Search for the cell housing the specified text and yield its (X, Y) center coordinate. 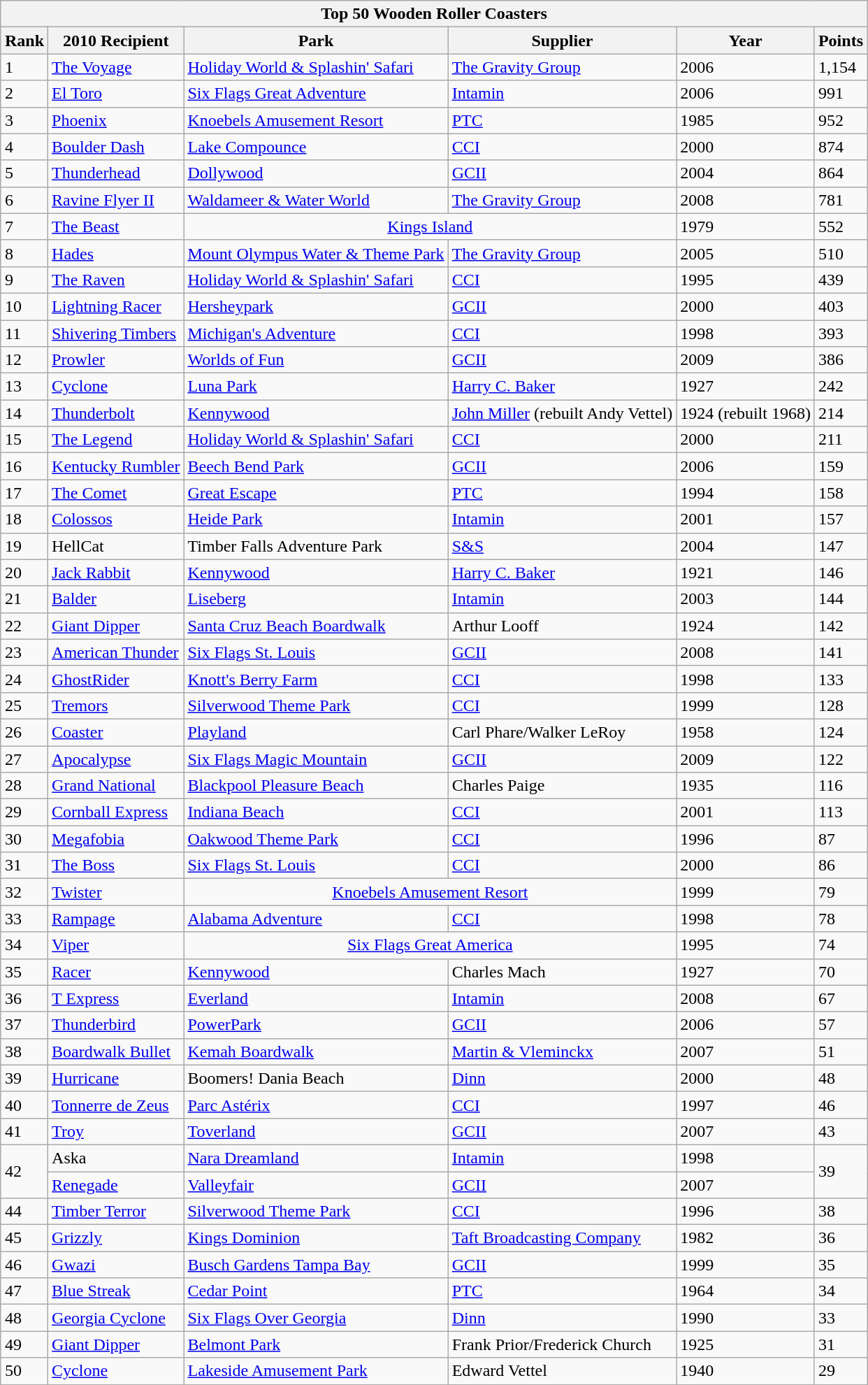
1935 (746, 786)
13 (24, 387)
Hurricane (116, 1078)
The Raven (116, 280)
Thunderhead (116, 173)
Tremors (116, 705)
510 (840, 253)
7 (24, 227)
Timber Terror (116, 1212)
3 (24, 120)
Liseberg (316, 599)
5 (24, 173)
1994 (746, 493)
Blue Streak (116, 1291)
1997 (746, 1105)
Santa Cruz Beach Boardwalk (316, 626)
Megafobia (116, 839)
37 (24, 1025)
The Beast (116, 227)
Rank (24, 41)
Thunderbolt (116, 413)
American Thunder (116, 652)
Everland (316, 998)
Lightning Racer (116, 306)
Michigan's Adventure (316, 333)
The Boss (116, 866)
2005 (746, 253)
4 (24, 147)
Alabama Adventure (316, 919)
Six Flags Magic Mountain (316, 759)
2003 (746, 599)
Belmont Park (316, 1344)
Park (316, 41)
Taft Broadcasting Company (562, 1238)
19 (24, 546)
22 (24, 626)
Beech Bend Park (316, 466)
158 (840, 493)
1940 (746, 1371)
Boardwalk Bullet (116, 1052)
Supplier (562, 41)
Viper (116, 945)
Grizzly (116, 1238)
874 (840, 147)
Balder (116, 599)
Renegade (116, 1185)
Luna Park (316, 387)
HellCat (116, 546)
Frank Prior/Frederick Church (562, 1344)
Charles Mach (562, 972)
Aska (116, 1158)
Prowler (116, 360)
44 (24, 1212)
40 (24, 1105)
781 (840, 200)
1958 (746, 732)
41 (24, 1131)
21 (24, 599)
1979 (746, 227)
Heide Park (316, 519)
Colossos (116, 519)
Mount Olympus Water & Theme Park (316, 253)
1921 (746, 573)
PowerPark (316, 1025)
991 (840, 94)
403 (840, 306)
211 (840, 440)
Six Flags Great Adventure (316, 94)
Boulder Dash (116, 147)
Jack Rabbit (116, 573)
Hersheypark (316, 306)
242 (840, 387)
51 (840, 1052)
116 (840, 786)
87 (840, 839)
Lakeside Amusement Park (316, 1371)
439 (840, 280)
Indiana Beach (316, 812)
Kemah Boardwalk (316, 1052)
386 (840, 360)
Busch Gardens Tampa Bay (316, 1265)
159 (840, 466)
Oakwood Theme Park (316, 839)
50 (24, 1371)
24 (24, 679)
Gwazi (116, 1265)
70 (840, 972)
Cedar Point (316, 1291)
14 (24, 413)
42 (24, 1171)
147 (840, 546)
128 (840, 705)
Points (840, 41)
Georgia Cyclone (116, 1318)
Boomers! Dania Beach (316, 1078)
1924 (746, 626)
Coaster (116, 732)
The Voyage (116, 67)
Phoenix (116, 120)
157 (840, 519)
9 (24, 280)
6 (24, 200)
30 (24, 839)
Carl Phare/Walker LeRoy (562, 732)
Six Flags Over Georgia (316, 1318)
16 (24, 466)
Lake Compounce (316, 147)
1982 (746, 1238)
57 (840, 1025)
141 (840, 652)
El Toro (116, 94)
Nara Dreamland (316, 1158)
86 (840, 866)
26 (24, 732)
Parc Astérix (316, 1105)
John Miller (rebuilt Andy Vettel) (562, 413)
78 (840, 919)
Knott's Berry Farm (316, 679)
Charles Paige (562, 786)
Kentucky Rumbler (116, 466)
10 (24, 306)
Edward Vettel (562, 1371)
79 (840, 892)
Toverland (316, 1131)
Shivering Timbers (116, 333)
Kings Island (431, 227)
1924 (rebuilt 1968) (746, 413)
124 (840, 732)
146 (840, 573)
20 (24, 573)
1925 (746, 1344)
Year (746, 41)
12 (24, 360)
1,154 (840, 67)
393 (840, 333)
Tonnerre de Zeus (116, 1105)
1985 (746, 120)
32 (24, 892)
Dollywood (316, 173)
Martin & Vleminckx (562, 1052)
17 (24, 493)
Valleyfair (316, 1185)
23 (24, 652)
952 (840, 120)
GhostRider (116, 679)
Hades (116, 253)
Grand National (116, 786)
Timber Falls Adventure Park (316, 546)
74 (840, 945)
133 (840, 679)
1990 (746, 1318)
144 (840, 599)
214 (840, 413)
18 (24, 519)
Playland (316, 732)
T Express (116, 998)
43 (840, 1131)
Great Escape (316, 493)
45 (24, 1238)
Rampage (116, 919)
47 (24, 1291)
S&S (562, 546)
Top 50 Wooden Roller Coasters (433, 14)
Troy (116, 1131)
552 (840, 227)
2 (24, 94)
Worlds of Fun (316, 360)
113 (840, 812)
Cornball Express (116, 812)
Ravine Flyer II (116, 200)
The Legend (116, 440)
Six Flags Great America (431, 945)
Blackpool Pleasure Beach (316, 786)
2010 Recipient (116, 41)
11 (24, 333)
28 (24, 786)
25 (24, 705)
1964 (746, 1291)
8 (24, 253)
122 (840, 759)
Thunderbird (116, 1025)
Arthur Looff (562, 626)
864 (840, 173)
15 (24, 440)
49 (24, 1344)
Racer (116, 972)
Waldameer & Water World (316, 200)
The Comet (116, 493)
27 (24, 759)
Apocalypse (116, 759)
1 (24, 67)
67 (840, 998)
Kings Dominion (316, 1238)
Twister (116, 892)
142 (840, 626)
